Pinpoint the cell where the given text exists, returning its (x, y) midpoint coordinate. 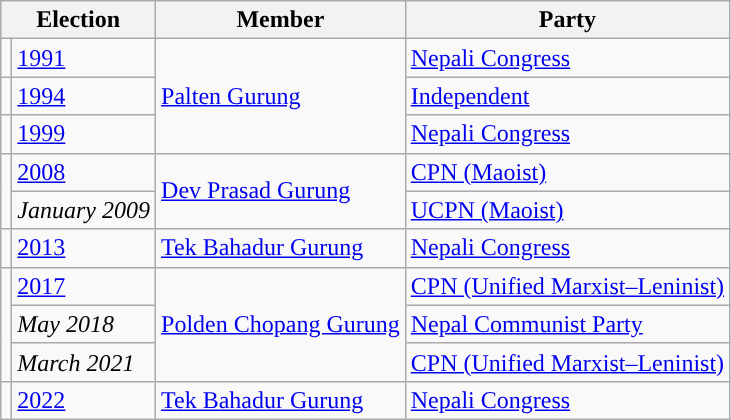
Election (78, 20)
2013 (84, 248)
UCPN (Maoist) (567, 210)
1991 (84, 58)
Party (567, 20)
Member (281, 20)
Independent (567, 96)
March 2021 (84, 362)
May 2018 (84, 324)
CPN (Maoist) (567, 172)
January 2009 (84, 210)
Nepal Communist Party (567, 324)
2008 (84, 172)
2017 (84, 286)
1994 (84, 96)
Palten Gurung (281, 96)
2022 (84, 400)
1999 (84, 134)
Polden Chopang Gurung (281, 324)
Dev Prasad Gurung (281, 191)
